Capture the cell that displays the provided text and extract its [X, Y] central coordinate. 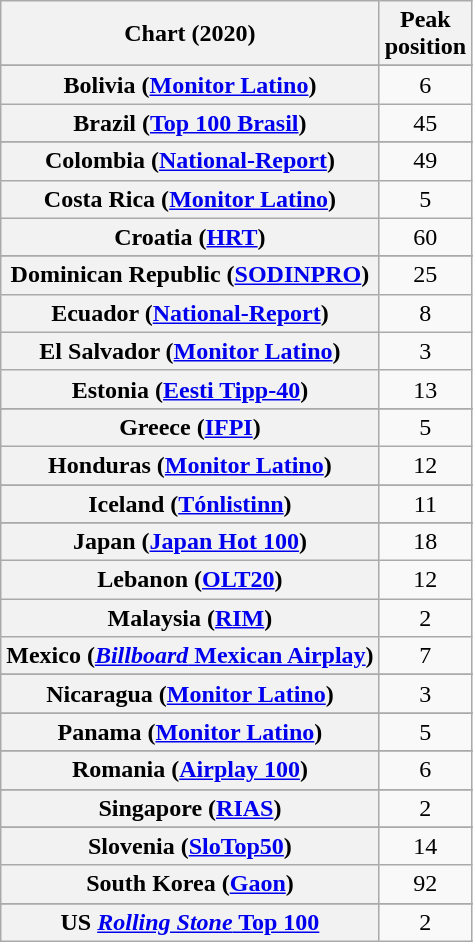
25 [425, 275]
US Rolling Stone Top 100 [190, 922]
18 [425, 542]
Ecuador (National-Report) [190, 313]
Nicaragua (Monitor Latino) [190, 694]
El Salvador (Monitor Latino) [190, 351]
Costa Rica (Monitor Latino) [190, 199]
Colombia (National-Report) [190, 161]
Slovenia (SloTop50) [190, 846]
Chart (2020) [190, 34]
Greece (IFPI) [190, 427]
92 [425, 884]
South Korea (Gaon) [190, 884]
Iceland (Tónlistinn) [190, 503]
Romania (Airplay 100) [190, 770]
60 [425, 237]
Japan (Japan Hot 100) [190, 542]
8 [425, 313]
7 [425, 656]
Mexico (Billboard Mexican Airplay) [190, 656]
Bolivia (Monitor Latino) [190, 85]
Panama (Monitor Latino) [190, 732]
45 [425, 123]
13 [425, 389]
Dominican Republic (SODINPRO) [190, 275]
49 [425, 161]
Singapore (RIAS) [190, 808]
14 [425, 846]
Brazil (Top 100 Brasil) [190, 123]
11 [425, 503]
Honduras (Monitor Latino) [190, 465]
Peakposition [425, 34]
Lebanon (OLT20) [190, 580]
Estonia (Eesti Tipp-40) [190, 389]
Malaysia (RIM) [190, 618]
Croatia (HRT) [190, 237]
